Detect which cell encompasses the target text, then output its [X, Y] center coordinate. 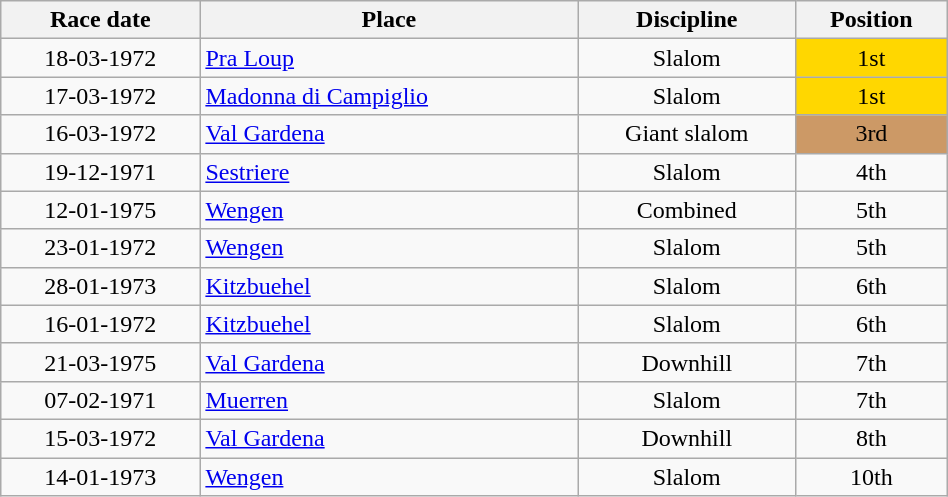
23-01-1972 [100, 248]
Muerren [389, 400]
Discipline [686, 20]
Madonna di Campiglio [389, 96]
18-03-1972 [100, 58]
16-01-1972 [100, 324]
19-12-1971 [100, 172]
Combined [686, 210]
14-01-1973 [100, 477]
4th [871, 172]
07-02-1971 [100, 400]
Place [389, 20]
17-03-1972 [100, 96]
3rd [871, 134]
Race date [100, 20]
Position [871, 20]
12-01-1975 [100, 210]
8th [871, 438]
28-01-1973 [100, 286]
Sestriere [389, 172]
Giant slalom [686, 134]
21-03-1975 [100, 362]
10th [871, 477]
16-03-1972 [100, 134]
Pra Loup [389, 58]
15-03-1972 [100, 438]
